From the cell containing the given text, extract its center point as (x, y) coordinate. 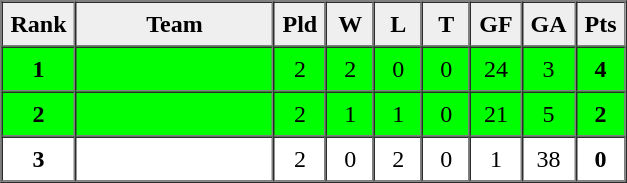
38 (549, 158)
21 (496, 114)
24 (496, 68)
GF (496, 24)
Pts (601, 24)
L (398, 24)
4 (601, 68)
Pld (300, 24)
5 (549, 114)
W (350, 24)
Rank (39, 24)
GA (549, 24)
Team (175, 24)
T (446, 24)
